Scan for the cell matching the given text and deliver its [X, Y] coordinate at center. 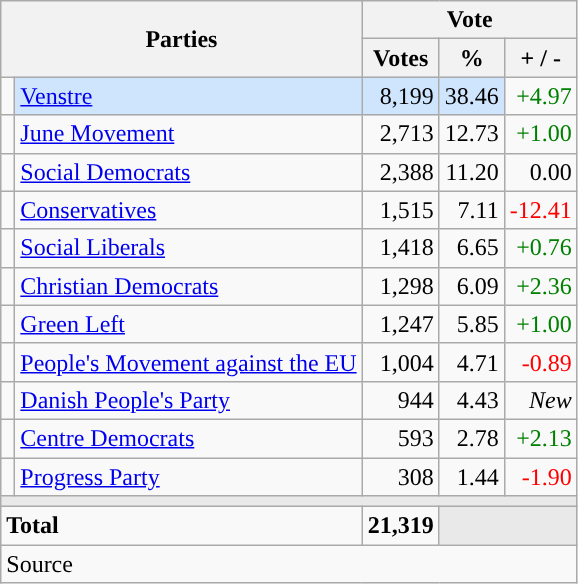
Conservatives [188, 210]
Vote [470, 20]
11.20 [472, 172]
+2.36 [540, 286]
1,004 [400, 362]
7.11 [472, 210]
-0.89 [540, 362]
Votes [400, 58]
6.65 [472, 248]
New [540, 400]
Green Left [188, 324]
Total [182, 526]
Parties [182, 39]
Christian Democrats [188, 286]
5.85 [472, 324]
1,247 [400, 324]
Source [290, 564]
8,199 [400, 96]
Venstre [188, 96]
Progress Party [188, 477]
6.09 [472, 286]
% [472, 58]
Danish People's Party [188, 400]
38.46 [472, 96]
12.73 [472, 134]
4.43 [472, 400]
4.71 [472, 362]
Social Democrats [188, 172]
Centre Democrats [188, 438]
0.00 [540, 172]
593 [400, 438]
+4.97 [540, 96]
308 [400, 477]
People's Movement against the EU [188, 362]
+ / - [540, 58]
+2.13 [540, 438]
-1.90 [540, 477]
+0.76 [540, 248]
21,319 [400, 526]
1,298 [400, 286]
1,418 [400, 248]
2,713 [400, 134]
944 [400, 400]
2,388 [400, 172]
2.78 [472, 438]
1,515 [400, 210]
-12.41 [540, 210]
Social Liberals [188, 248]
June Movement [188, 134]
1.44 [472, 477]
